Detect which cell encompasses the target text, then output its [X, Y] center coordinate. 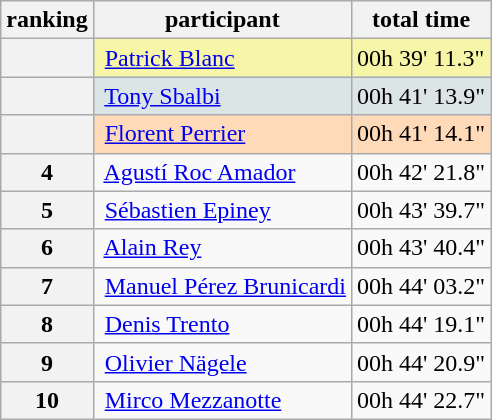
5 [47, 210]
7 [47, 286]
00h 39' 11.3" [420, 58]
Florent Perrier [222, 134]
00h 44' 20.9" [420, 362]
00h 44' 19.1" [420, 324]
Manuel Pérez Brunicardi [222, 286]
Alain Rey [222, 248]
00h 43' 40.4" [420, 248]
Mirco Mezzanotte [222, 400]
ranking [47, 20]
Sébastien Epiney [222, 210]
total time [420, 20]
6 [47, 248]
Tony Sbalbi [222, 96]
10 [47, 400]
Olivier Nägele [222, 362]
00h 44' 03.2" [420, 286]
Patrick Blanc [222, 58]
00h 41' 13.9" [420, 96]
8 [47, 324]
00h 43' 39.7" [420, 210]
participant [222, 20]
00h 44' 22.7" [420, 400]
9 [47, 362]
Agustí Roc Amador [222, 172]
Denis Trento [222, 324]
00h 41' 14.1" [420, 134]
00h 42' 21.8" [420, 172]
4 [47, 172]
